For the text-containing cell, return its midpoint in [X, Y] coordinate format. 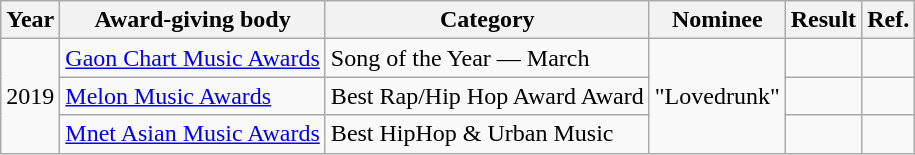
2019 [30, 96]
Melon Music Awards [193, 96]
Best Rap/Hip Hop Award Award [487, 96]
Mnet Asian Music Awards [193, 134]
Nominee [717, 20]
"Lovedrunk" [717, 96]
Ref. [888, 20]
Award-giving body [193, 20]
Best HipHop & Urban Music [487, 134]
Song of the Year — March [487, 58]
Category [487, 20]
Year [30, 20]
Gaon Chart Music Awards [193, 58]
Result [823, 20]
